Capture the cell that displays the provided text and extract its (X, Y) central coordinate. 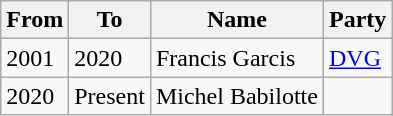
DVG (357, 58)
Present (110, 96)
Name (236, 20)
2001 (35, 58)
To (110, 20)
Party (357, 20)
Francis Garcis (236, 58)
Michel Babilotte (236, 96)
From (35, 20)
